Pinpoint the cell where the given text exists, returning its (x, y) midpoint coordinate. 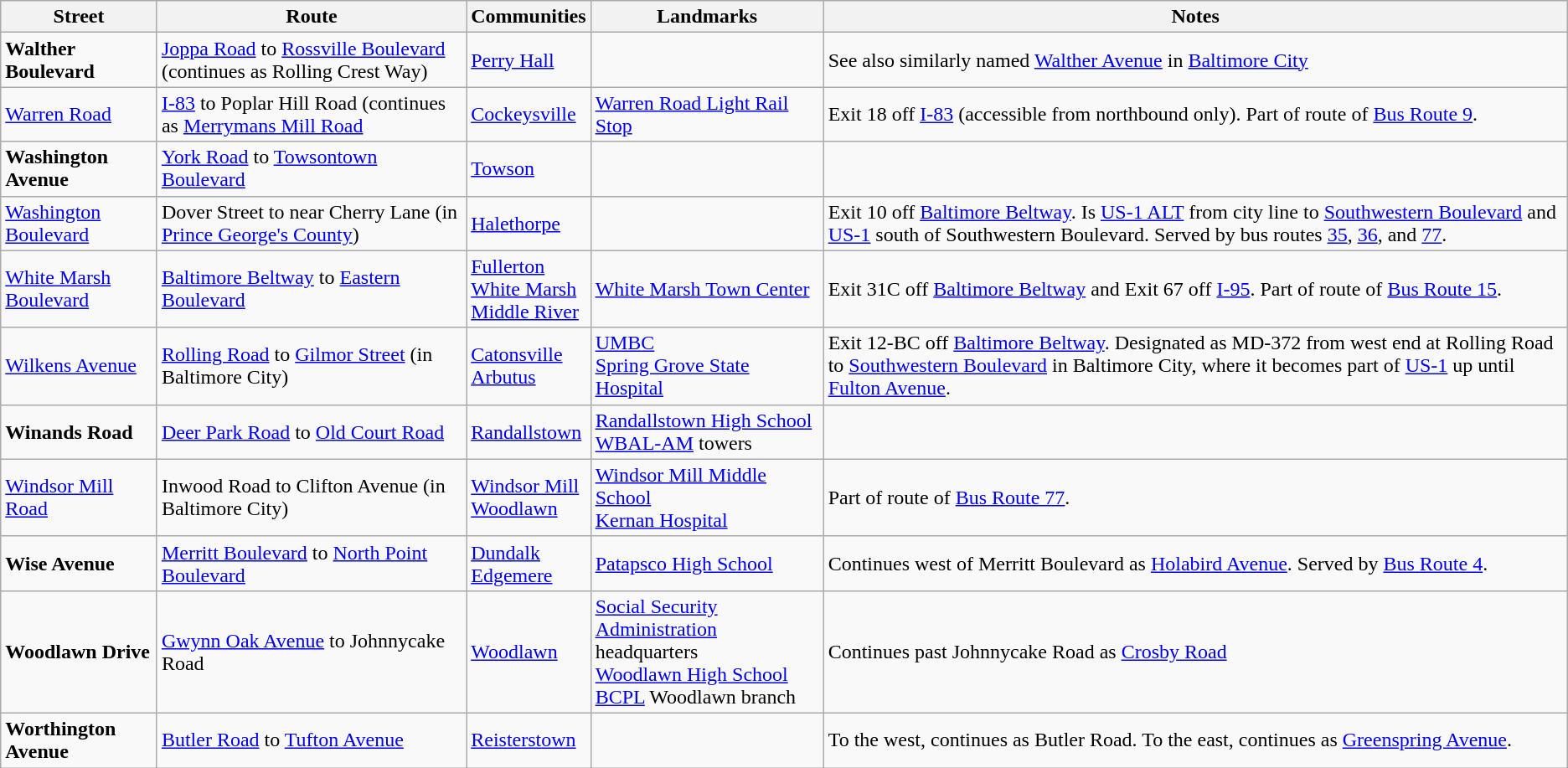
Inwood Road to Clifton Avenue (in Baltimore City) (312, 497)
FullertonWhite MarshMiddle River (529, 289)
Worthington Avenue (79, 740)
Patapsco High School (707, 563)
Joppa Road to Rossville Boulevard (continues as Rolling Crest Way) (312, 60)
To the west, continues as Butler Road. To the east, continues as Greenspring Avenue. (1195, 740)
Washington Avenue (79, 169)
Randallstown (529, 432)
Perry Hall (529, 60)
Route (312, 17)
Woodlawn Drive (79, 652)
Towson (529, 169)
Woodlawn (529, 652)
Washington Boulevard (79, 223)
I-83 to Poplar Hill Road (continues as Merrymans Mill Road (312, 114)
Windsor Mill Road (79, 497)
York Road to Towsontown Boulevard (312, 169)
Continues west of Merritt Boulevard as Holabird Avenue. Served by Bus Route 4. (1195, 563)
Randallstown High SchoolWBAL-AM towers (707, 432)
Dover Street to near Cherry Lane (in Prince George's County) (312, 223)
White Marsh Town Center (707, 289)
Butler Road to Tufton Avenue (312, 740)
Wise Avenue (79, 563)
Street (79, 17)
Notes (1195, 17)
Communities (529, 17)
Walther Boulevard (79, 60)
Baltimore Beltway to Eastern Boulevard (312, 289)
Halethorpe (529, 223)
Rolling Road to Gilmor Street (in Baltimore City) (312, 366)
Gwynn Oak Avenue to Johnnycake Road (312, 652)
Continues past Johnnycake Road as Crosby Road (1195, 652)
Winands Road (79, 432)
Cockeysville (529, 114)
Windsor MillWoodlawn (529, 497)
Exit 18 off I-83 (accessible from northbound only). Part of route of Bus Route 9. (1195, 114)
Deer Park Road to Old Court Road (312, 432)
Windsor Mill Middle SchoolKernan Hospital (707, 497)
Merritt Boulevard to North Point Boulevard (312, 563)
Warren Road Light Rail Stop (707, 114)
Warren Road (79, 114)
Exit 31C off Baltimore Beltway and Exit 67 off I-95. Part of route of Bus Route 15. (1195, 289)
CatonsvilleArbutus (529, 366)
Landmarks (707, 17)
Social Security Administration headquartersWoodlawn High SchoolBCPL Woodlawn branch (707, 652)
UMBCSpring Grove State Hospital (707, 366)
White Marsh Boulevard (79, 289)
Wilkens Avenue (79, 366)
DundalkEdgemere (529, 563)
See also similarly named Walther Avenue in Baltimore City (1195, 60)
Part of route of Bus Route 77. (1195, 497)
Reisterstown (529, 740)
